Return (x, y) of the center of cell containing provided text 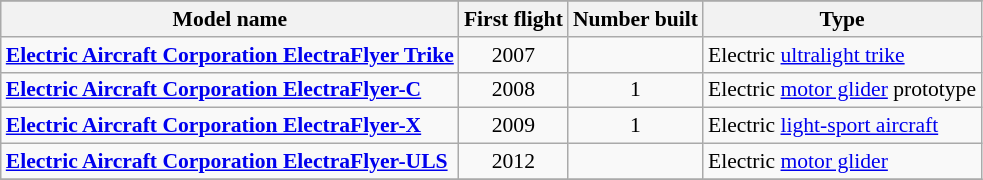
2008 (514, 90)
Electric ultralight trike (842, 55)
Number built (636, 19)
2012 (514, 162)
First flight (514, 19)
2007 (514, 55)
2009 (514, 126)
Electric Aircraft Corporation ElectraFlyer Trike (230, 55)
Electric Aircraft Corporation ElectraFlyer-ULS (230, 162)
Electric light-sport aircraft (842, 126)
Electric motor glider (842, 162)
Electric Aircraft Corporation ElectraFlyer-C (230, 90)
Electric motor glider prototype (842, 90)
Model name (230, 19)
Type (842, 19)
Electric Aircraft Corporation ElectraFlyer-X (230, 126)
